Detect which cell encompasses the target text, then output its [X, Y] center coordinate. 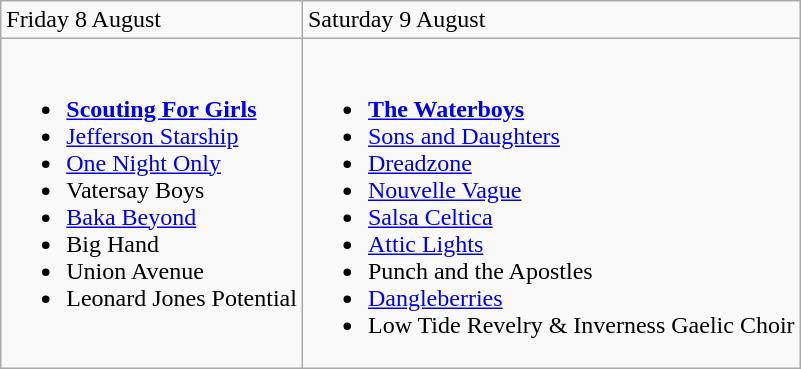
Scouting For GirlsJefferson StarshipOne Night OnlyVatersay BoysBaka BeyondBig HandUnion AvenueLeonard Jones Potential [152, 204]
Saturday 9 August [551, 20]
Friday 8 August [152, 20]
